Determine the (X, Y) coordinate at the center of the cell enclosing the given text.  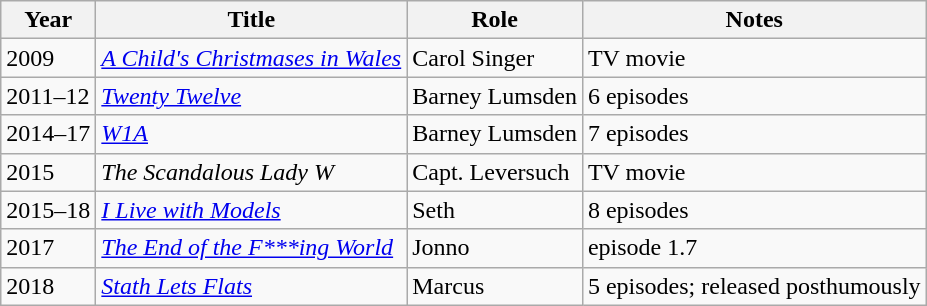
2009 (48, 58)
Stath Lets Flats (252, 286)
2014–17 (48, 134)
Carol Singer (495, 58)
2018 (48, 286)
Seth (495, 210)
A Child's Christmases in Wales (252, 58)
W1A (252, 134)
Marcus (495, 286)
I Live with Models (252, 210)
7 episodes (754, 134)
Year (48, 20)
2015 (48, 172)
5 episodes; released posthumously (754, 286)
Notes (754, 20)
The End of the F***ing World (252, 248)
2017 (48, 248)
Title (252, 20)
episode 1.7 (754, 248)
6 episodes (754, 96)
Capt. Leversuch (495, 172)
Role (495, 20)
8 episodes (754, 210)
2011–12 (48, 96)
The Scandalous Lady W (252, 172)
Jonno (495, 248)
Twenty Twelve (252, 96)
2015–18 (48, 210)
